Scan for the cell matching the given text and deliver its (x, y) coordinate at center. 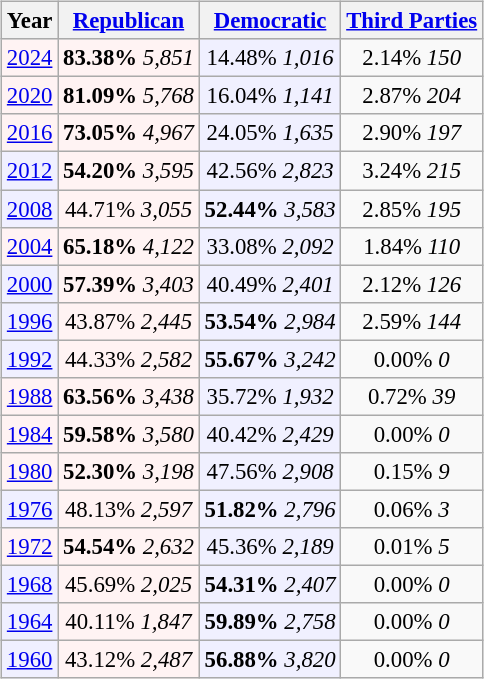
59.89% 2,758 (270, 622)
44.33% 2,582 (129, 359)
0.72% 39 (412, 396)
2.85% 195 (412, 209)
42.56% 2,823 (270, 171)
52.30% 3,198 (129, 472)
81.09% 5,768 (129, 96)
63.56% 3,438 (129, 396)
35.72% 1,932 (270, 396)
43.12% 2,487 (129, 660)
2.87% 204 (412, 96)
1984 (30, 434)
57.39% 3,403 (129, 284)
0.06% 3 (412, 509)
40.11% 1,847 (129, 622)
1968 (30, 584)
1976 (30, 509)
40.49% 2,401 (270, 284)
1992 (30, 359)
2012 (30, 171)
0.01% 5 (412, 547)
45.36% 2,189 (270, 547)
2000 (30, 284)
65.18% 4,122 (129, 246)
24.05% 1,635 (270, 133)
59.58% 3,580 (129, 434)
45.69% 2,025 (129, 584)
1972 (30, 547)
2.90% 197 (412, 133)
Year (30, 21)
1980 (30, 472)
2024 (30, 58)
1996 (30, 321)
1988 (30, 396)
56.88% 3,820 (270, 660)
73.05% 4,967 (129, 133)
2016 (30, 133)
40.42% 2,429 (270, 434)
1964 (30, 622)
2008 (30, 209)
54.54% 2,632 (129, 547)
54.31% 2,407 (270, 584)
Democratic (270, 21)
51.82% 2,796 (270, 509)
47.56% 2,908 (270, 472)
2020 (30, 96)
3.24% 215 (412, 171)
Republican (129, 21)
53.54% 2,984 (270, 321)
2.59% 144 (412, 321)
2.12% 126 (412, 284)
16.04% 1,141 (270, 96)
54.20% 3,595 (129, 171)
1960 (30, 660)
2.14% 150 (412, 58)
83.38% 5,851 (129, 58)
1.84% 110 (412, 246)
48.13% 2,597 (129, 509)
33.08% 2,092 (270, 246)
0.15% 9 (412, 472)
Third Parties (412, 21)
52.44% 3,583 (270, 209)
44.71% 3,055 (129, 209)
2004 (30, 246)
55.67% 3,242 (270, 359)
43.87% 2,445 (129, 321)
14.48% 1,016 (270, 58)
